Extract the [X, Y] coordinate from the center of the cell holding the provided text.  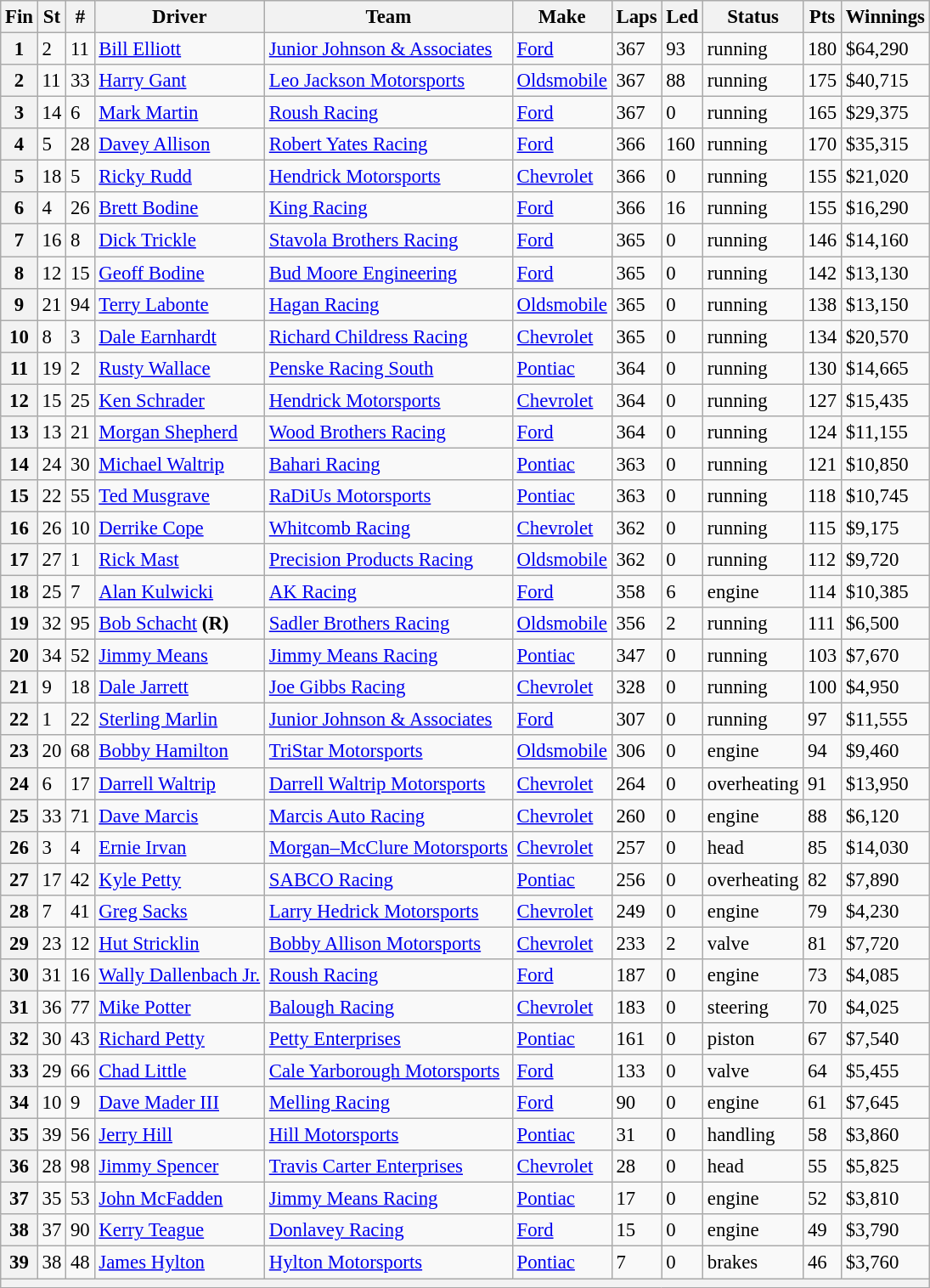
King Racing [388, 208]
66 [80, 1071]
$40,715 [885, 81]
Rick Mast [179, 560]
Hill Motorsports [388, 1135]
356 [637, 624]
46 [822, 1263]
Harry Gant [179, 81]
81 [822, 943]
$4,230 [885, 912]
138 [822, 304]
180 [822, 49]
RaDiUs Motorsports [388, 496]
161 [637, 1039]
piston [752, 1039]
97 [822, 720]
133 [637, 1071]
$6,500 [885, 624]
64 [822, 1071]
Ted Musgrave [179, 496]
121 [822, 464]
Jerry Hill [179, 1135]
$16,290 [885, 208]
260 [637, 816]
$29,375 [885, 113]
93 [683, 49]
58 [822, 1135]
306 [637, 752]
Derrike Cope [179, 528]
Winnings [885, 17]
TriStar Motorsports [388, 752]
127 [822, 400]
$14,030 [885, 847]
$10,385 [885, 592]
Dave Mader III [179, 1103]
Ken Schrader [179, 400]
347 [637, 656]
$14,665 [885, 368]
$7,890 [885, 879]
Darrell Waltrip [179, 783]
Hylton Motorsports [388, 1263]
# [80, 17]
Bobby Hamilton [179, 752]
Bud Moore Engineering [388, 273]
Donlavey Racing [388, 1231]
91 [822, 783]
Precision Products Racing [388, 560]
Davey Allison [179, 144]
187 [637, 975]
Balough Racing [388, 1007]
183 [637, 1007]
103 [822, 656]
Dale Jarrett [179, 687]
$5,455 [885, 1071]
Team [388, 17]
Sadler Brothers Racing [388, 624]
256 [637, 879]
61 [822, 1103]
Laps [637, 17]
John McFadden [179, 1199]
$15,435 [885, 400]
$3,790 [885, 1231]
42 [80, 879]
Geoff Bodine [179, 273]
Alan Kulwicki [179, 592]
$7,720 [885, 943]
SABCO Racing [388, 879]
48 [80, 1263]
$11,555 [885, 720]
53 [80, 1199]
249 [637, 912]
Greg Sacks [179, 912]
$13,950 [885, 783]
$13,130 [885, 273]
Cale Yarborough Motorsports [388, 1071]
$64,290 [885, 49]
$20,570 [885, 336]
$13,150 [885, 304]
Travis Carter Enterprises [388, 1167]
73 [822, 975]
Ernie Irvan [179, 847]
Joe Gibbs Racing [388, 687]
Bill Elliott [179, 49]
Marcis Auto Racing [388, 816]
Pts [822, 17]
Darrell Waltrip Motorsports [388, 783]
$11,155 [885, 432]
146 [822, 240]
Hut Stricklin [179, 943]
Petty Enterprises [388, 1039]
Jimmy Spencer [179, 1167]
165 [822, 113]
307 [637, 720]
Mark Martin [179, 113]
$14,160 [885, 240]
Richard Childress Racing [388, 336]
$5,825 [885, 1167]
Jimmy Means [179, 656]
$35,315 [885, 144]
264 [637, 783]
112 [822, 560]
Mike Potter [179, 1007]
$21,020 [885, 177]
$3,810 [885, 1199]
71 [80, 816]
Status [752, 17]
$10,745 [885, 496]
James Hylton [179, 1263]
Morgan–McClure Motorsports [388, 847]
328 [637, 687]
Bobby Allison Motorsports [388, 943]
Kyle Petty [179, 879]
Rusty Wallace [179, 368]
$4,950 [885, 687]
$9,720 [885, 560]
82 [822, 879]
Whitcomb Racing [388, 528]
56 [80, 1135]
Fin [20, 17]
70 [822, 1007]
114 [822, 592]
79 [822, 912]
Penske Racing South [388, 368]
Driver [179, 17]
Melling Racing [388, 1103]
98 [80, 1167]
Richard Petty [179, 1039]
$4,085 [885, 975]
$9,460 [885, 752]
142 [822, 273]
$7,645 [885, 1103]
Dale Earnhardt [179, 336]
$7,540 [885, 1039]
85 [822, 847]
$7,670 [885, 656]
Leo Jackson Motorsports [388, 81]
124 [822, 432]
233 [637, 943]
$3,760 [885, 1263]
$9,175 [885, 528]
AK Racing [388, 592]
brakes [752, 1263]
Make [562, 17]
49 [822, 1231]
358 [637, 592]
Sterling Marlin [179, 720]
41 [80, 912]
Wood Brothers Racing [388, 432]
Wally Dallenbach Jr. [179, 975]
100 [822, 687]
$4,025 [885, 1007]
Terry Labonte [179, 304]
67 [822, 1039]
Dave Marcis [179, 816]
$3,860 [885, 1135]
77 [80, 1007]
$10,850 [885, 464]
95 [80, 624]
handling [752, 1135]
Dick Trickle [179, 240]
Hagan Racing [388, 304]
Brett Bodine [179, 208]
Chad Little [179, 1071]
Led [683, 17]
Ricky Rudd [179, 177]
Michael Waltrip [179, 464]
Larry Hedrick Motorsports [388, 912]
115 [822, 528]
steering [752, 1007]
134 [822, 336]
Kerry Teague [179, 1231]
Morgan Shepherd [179, 432]
68 [80, 752]
170 [822, 144]
130 [822, 368]
St [51, 17]
$6,120 [885, 816]
Bob Schacht (R) [179, 624]
Stavola Brothers Racing [388, 240]
43 [80, 1039]
257 [637, 847]
Robert Yates Racing [388, 144]
118 [822, 496]
175 [822, 81]
160 [683, 144]
Bahari Racing [388, 464]
111 [822, 624]
